Output the [X, Y] coordinate of the center of the cell containing the given text.  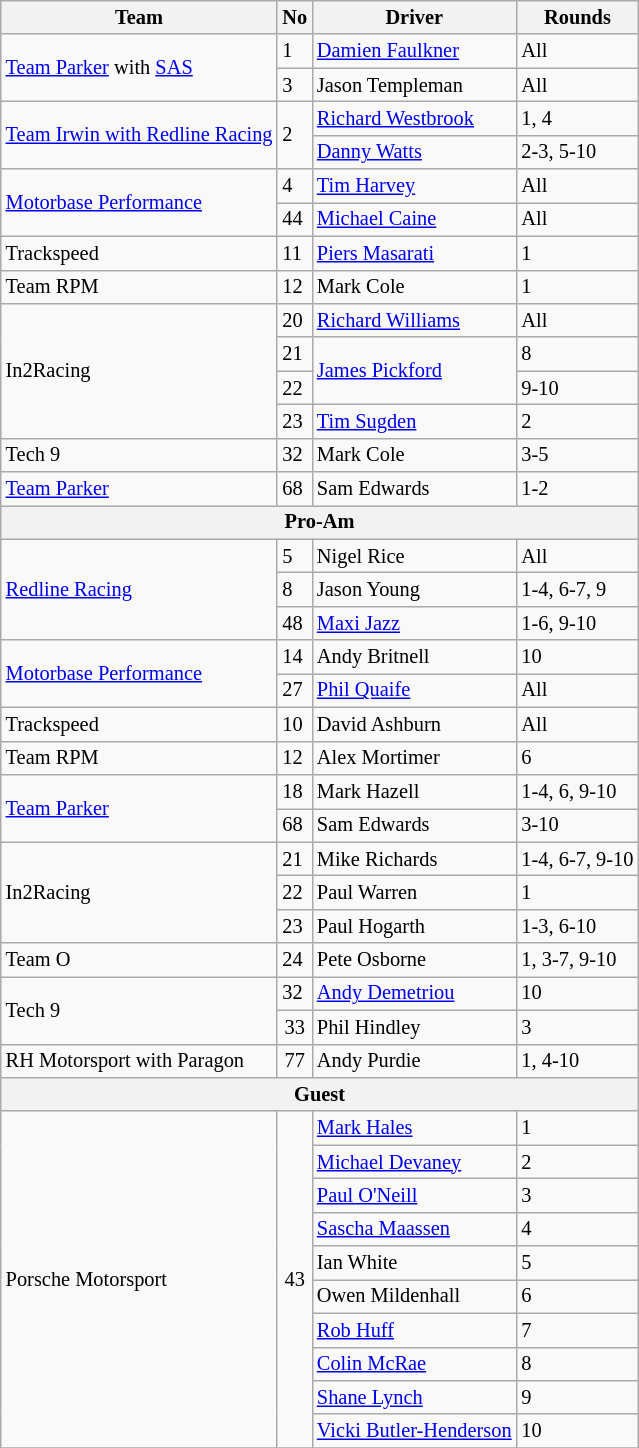
27 [294, 690]
Andy Purdie [414, 1061]
24 [294, 960]
Alex Mortimer [414, 758]
Andy Demetriou [414, 993]
Paul Warren [414, 892]
Pro-Am [320, 522]
9 [578, 1397]
Ian White [414, 1263]
3-5 [578, 455]
No [294, 17]
33 [294, 1027]
44 [294, 219]
14 [294, 657]
Paul O'Neill [414, 1195]
Guest [320, 1094]
Redline Racing [140, 590]
Tim Harvey [414, 186]
77 [294, 1061]
Vicki Butler-Henderson [414, 1431]
1-4, 6-7, 9 [578, 589]
Owen Mildenhall [414, 1296]
1-4, 6, 9-10 [578, 791]
1, 4-10 [578, 1061]
43 [294, 1280]
48 [294, 623]
1-2 [578, 489]
Piers Masarati [414, 253]
Driver [414, 17]
11 [294, 253]
Mark Hazell [414, 791]
Danny Watts [414, 152]
20 [294, 320]
Team Parker with SAS [140, 68]
Rob Huff [414, 1330]
1-4, 6-7, 9-10 [578, 859]
James Pickford [414, 370]
Maxi Jazz [414, 623]
RH Motorsport with Paragon [140, 1061]
2-3, 5-10 [578, 152]
Team Irwin with Redline Racing [140, 134]
Phil Quaife [414, 690]
Paul Hogarth [414, 926]
Michael Devaney [414, 1162]
Nigel Rice [414, 556]
Michael Caine [414, 219]
Shane Lynch [414, 1397]
Porsche Motorsport [140, 1280]
Pete Osborne [414, 960]
Richard Westbrook [414, 118]
Mike Richards [414, 859]
Sascha Maassen [414, 1229]
Jason Young [414, 589]
1, 4 [578, 118]
Tim Sugden [414, 421]
Jason Templeman [414, 85]
Team [140, 17]
Team O [140, 960]
Damien Faulkner [414, 51]
1-6, 9-10 [578, 623]
9-10 [578, 388]
Mark Hales [414, 1128]
18 [294, 791]
Phil Hindley [414, 1027]
3-10 [578, 825]
Rounds [578, 17]
Richard Williams [414, 320]
Colin McRae [414, 1364]
Andy Britnell [414, 657]
7 [578, 1330]
1, 3-7, 9-10 [578, 960]
David Ashburn [414, 724]
1-3, 6-10 [578, 926]
